Identify which cell holds the provided text, then report its [X, Y] central coordinate. 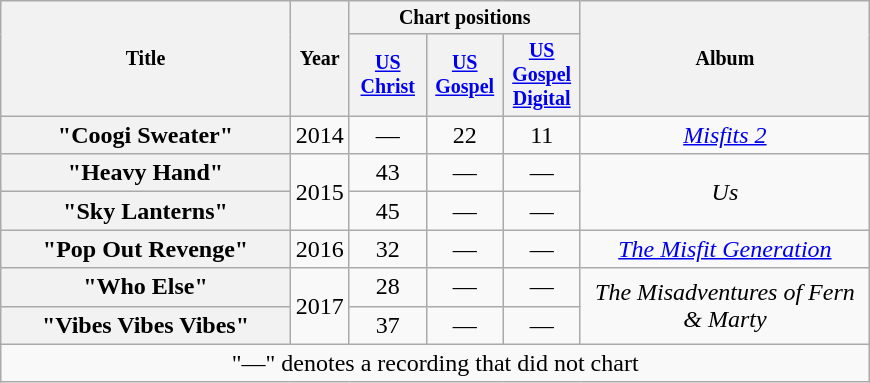
2017 [320, 306]
Misfits 2 [724, 135]
USGospel [464, 74]
The Misfit Generation [724, 249]
2015 [320, 192]
"—" denotes a recording that did not chart [436, 363]
22 [464, 135]
"Who Else" [146, 287]
32 [388, 249]
"Vibes Vibes Vibes" [146, 325]
"Sky Lanterns" [146, 211]
"Coogi Sweater" [146, 135]
Chart positions [464, 18]
11 [542, 135]
2014 [320, 135]
Us [724, 192]
Title [146, 58]
USChrist [388, 74]
The Misadventures of Fern & Marty [724, 306]
45 [388, 211]
2016 [320, 249]
43 [388, 173]
"Heavy Hand" [146, 173]
"Pop Out Revenge" [146, 249]
28 [388, 287]
Album [724, 58]
37 [388, 325]
Year [320, 58]
USGospelDigital [542, 74]
